Extract the [x, y] coordinate from the center of the cell holding the provided text.  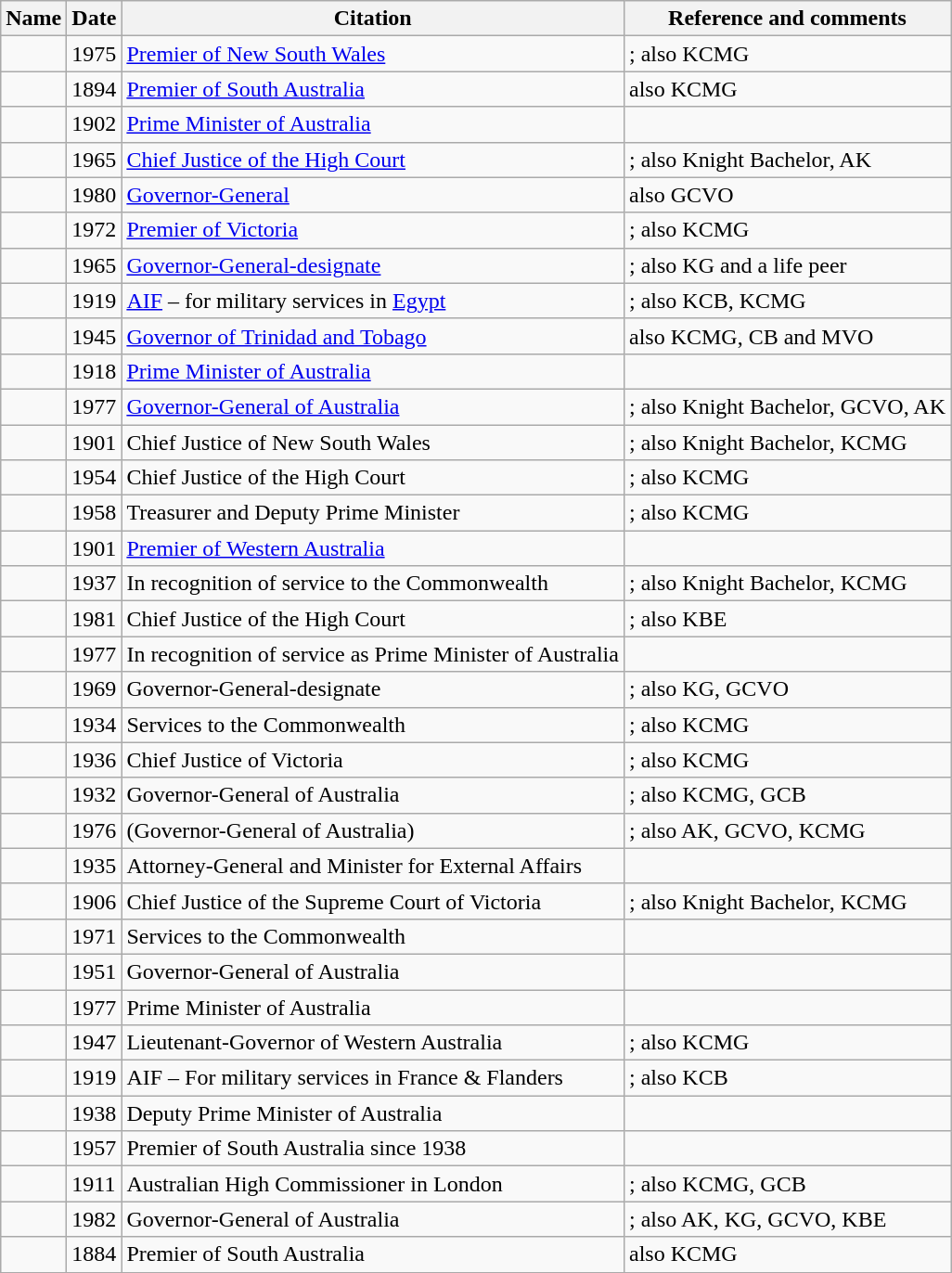
Date [95, 19]
; also KCB [787, 1078]
; also KBE [787, 619]
; also Knight Bachelor, AK [787, 160]
Citation [373, 19]
; also KG, GCVO [787, 689]
(Governor-General of Australia) [373, 830]
Premier of Victoria [373, 230]
1981 [95, 619]
Premier of Western Australia [373, 548]
1971 [95, 936]
1911 [95, 1184]
; also Knight Bachelor, GCVO, AK [787, 406]
Chief Justice of Victoria [373, 760]
Premier of South Australia since 1938 [373, 1149]
1958 [95, 513]
1932 [95, 795]
Chief Justice of the Supreme Court of Victoria [373, 901]
AIF – for military services in Egypt [373, 301]
Governor-General [373, 195]
In recognition of service as Prime Minister of Australia [373, 654]
1947 [95, 1043]
1918 [95, 371]
1951 [95, 971]
1954 [95, 478]
In recognition of service to the Commonwealth [373, 584]
Attorney-General and Minister for External Affairs [373, 866]
1976 [95, 830]
Name [33, 19]
Treasurer and Deputy Prime Minister [373, 513]
1975 [95, 54]
1937 [95, 584]
AIF – For military services in France & Flanders [373, 1078]
also KCMG, CB and MVO [787, 336]
Lieutenant-Governor of Western Australia [373, 1043]
1938 [95, 1113]
1894 [95, 89]
Premier of New South Wales [373, 54]
Chief Justice of New South Wales [373, 443]
1945 [95, 336]
1957 [95, 1149]
; also KCB, KCMG [787, 301]
Governor of Trinidad and Tobago [373, 336]
also GCVO [787, 195]
1884 [95, 1254]
Deputy Prime Minister of Australia [373, 1113]
1935 [95, 866]
; also AK, GCVO, KCMG [787, 830]
; also AK, KG, GCVO, KBE [787, 1219]
1934 [95, 725]
Australian High Commissioner in London [373, 1184]
1980 [95, 195]
; also KG and a life peer [787, 265]
1972 [95, 230]
1936 [95, 760]
1906 [95, 901]
1969 [95, 689]
Reference and comments [787, 19]
1902 [95, 124]
1982 [95, 1219]
